Return the [x, y] coordinate for the center point of the cell that contains the specified text.  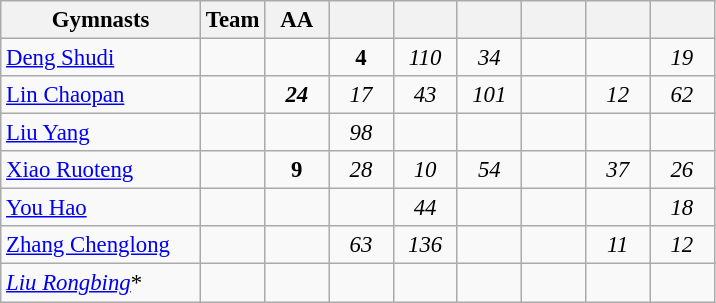
101 [489, 95]
Liu Rongbing* [101, 283]
17 [361, 95]
98 [361, 133]
110 [425, 58]
24 [297, 95]
Deng Shudi [101, 58]
136 [425, 245]
9 [297, 170]
37 [618, 170]
34 [489, 58]
Team [232, 20]
18 [682, 208]
11 [618, 245]
Lin Chaopan [101, 95]
Gymnasts [101, 20]
Zhang Chenglong [101, 245]
28 [361, 170]
Xiao Ruoteng [101, 170]
AA [297, 20]
54 [489, 170]
19 [682, 58]
26 [682, 170]
You Hao [101, 208]
44 [425, 208]
43 [425, 95]
Liu Yang [101, 133]
4 [361, 58]
62 [682, 95]
63 [361, 245]
10 [425, 170]
